Pinpoint the cell where the given text exists, returning its (x, y) midpoint coordinate. 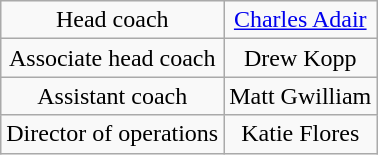
Charles Adair (300, 20)
Director of operations (112, 134)
Katie Flores (300, 134)
Head coach (112, 20)
Assistant coach (112, 96)
Associate head coach (112, 58)
Matt Gwilliam (300, 96)
Drew Kopp (300, 58)
